Identify which cell holds the provided text, then report its (x, y) central coordinate. 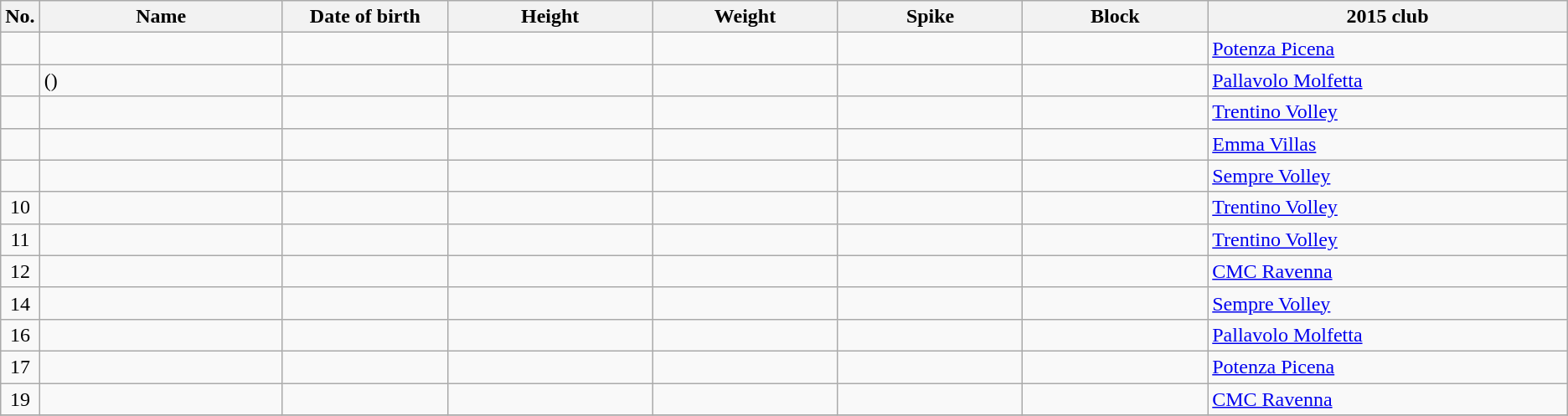
Emma Villas (1388, 144)
() (161, 80)
Name (161, 17)
14 (20, 303)
Spike (930, 17)
Height (550, 17)
Weight (745, 17)
17 (20, 367)
19 (20, 399)
Date of birth (365, 17)
2015 club (1388, 17)
11 (20, 239)
16 (20, 335)
No. (20, 17)
Block (1116, 17)
12 (20, 271)
10 (20, 208)
